Pinpoint the cell where the given text exists, returning its [x, y] midpoint coordinate. 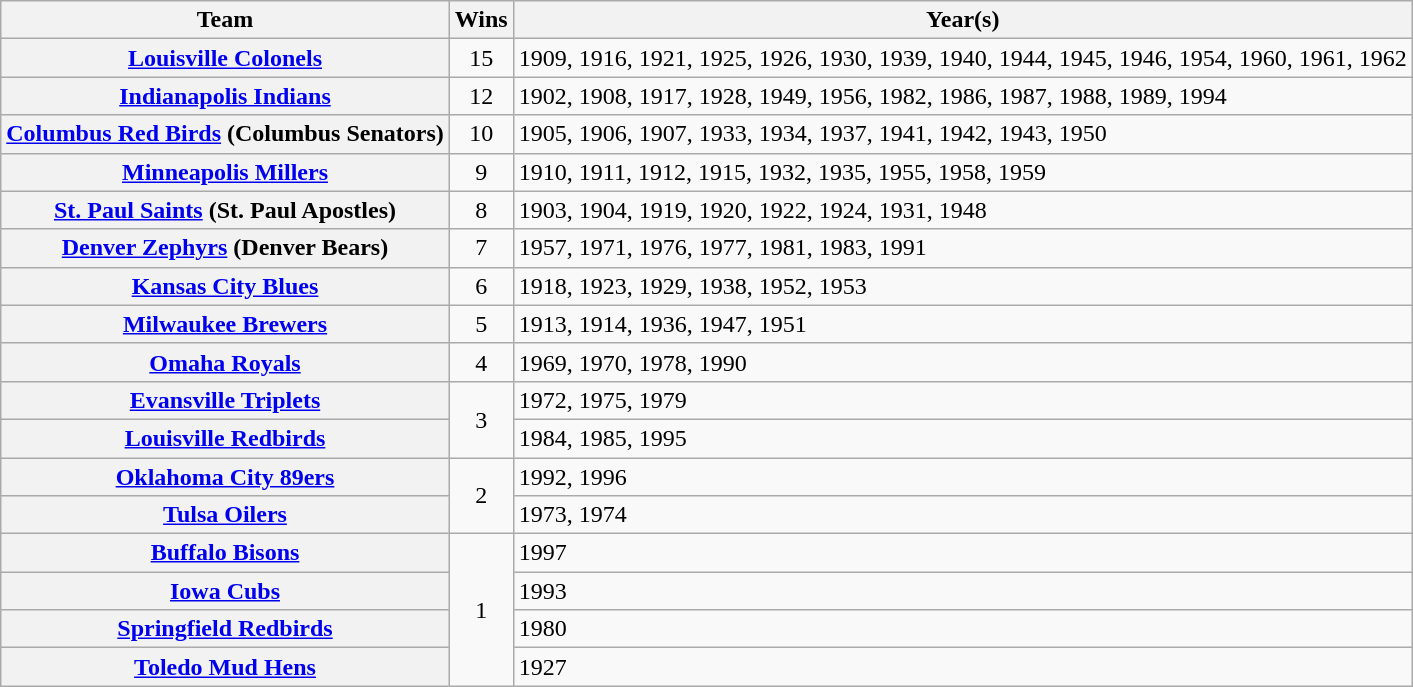
Milwaukee Brewers [225, 324]
1993 [962, 591]
Oklahoma City 89ers [225, 477]
1 [481, 610]
1903, 1904, 1919, 1920, 1922, 1924, 1931, 1948 [962, 210]
1902, 1908, 1917, 1928, 1949, 1956, 1982, 1986, 1987, 1988, 1989, 1994 [962, 96]
1913, 1914, 1936, 1947, 1951 [962, 324]
1927 [962, 667]
9 [481, 172]
Springfield Redbirds [225, 629]
10 [481, 134]
Wins [481, 20]
1992, 1996 [962, 477]
1972, 1975, 1979 [962, 400]
1997 [962, 553]
1957, 1971, 1976, 1977, 1981, 1983, 1991 [962, 248]
2 [481, 496]
1969, 1970, 1978, 1990 [962, 362]
St. Paul Saints (St. Paul Apostles) [225, 210]
Year(s) [962, 20]
Buffalo Bisons [225, 553]
1918, 1923, 1929, 1938, 1952, 1953 [962, 286]
Evansville Triplets [225, 400]
7 [481, 248]
Minneapolis Millers [225, 172]
Indianapolis Indians [225, 96]
1973, 1974 [962, 515]
Toledo Mud Hens [225, 667]
Tulsa Oilers [225, 515]
Denver Zephyrs (Denver Bears) [225, 248]
1980 [962, 629]
1984, 1985, 1995 [962, 438]
1910, 1911, 1912, 1915, 1932, 1935, 1955, 1958, 1959 [962, 172]
6 [481, 286]
Team [225, 20]
Columbus Red Birds (Columbus Senators) [225, 134]
5 [481, 324]
1909, 1916, 1921, 1925, 1926, 1930, 1939, 1940, 1944, 1945, 1946, 1954, 1960, 1961, 1962 [962, 58]
Kansas City Blues [225, 286]
Omaha Royals [225, 362]
Louisville Colonels [225, 58]
Louisville Redbirds [225, 438]
15 [481, 58]
8 [481, 210]
1905, 1906, 1907, 1933, 1934, 1937, 1941, 1942, 1943, 1950 [962, 134]
4 [481, 362]
12 [481, 96]
Iowa Cubs [225, 591]
3 [481, 419]
